Locate the cell with the specified text and output its (X, Y) center coordinate. 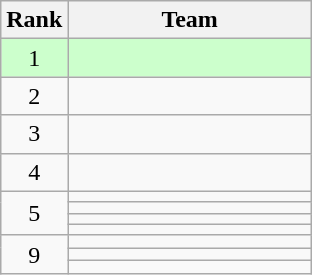
2 (34, 96)
Team (190, 20)
3 (34, 134)
4 (34, 172)
5 (34, 213)
9 (34, 254)
Rank (34, 20)
1 (34, 58)
